Find where the given text appears and provide that cell's center as [X, Y] coordinate. 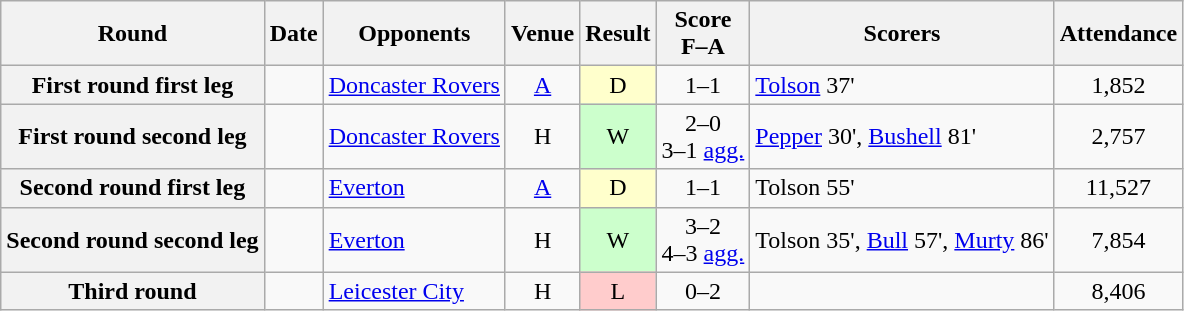
Venue [542, 34]
First round first leg [132, 85]
Tolson 37' [902, 85]
Scorers [902, 34]
First round second leg [132, 136]
Date [294, 34]
L [618, 291]
Round [132, 34]
Tolson 35', Bull 57', Murty 86' [902, 240]
Result [618, 34]
ScoreF–A [703, 34]
Leicester City [414, 291]
Opponents [414, 34]
Second round first leg [132, 188]
3–24–3 agg. [703, 240]
Attendance [1118, 34]
Pepper 30', Bushell 81' [902, 136]
11,527 [1118, 188]
0–2 [703, 291]
7,854 [1118, 240]
2,757 [1118, 136]
2–03–1 agg. [703, 136]
Second round second leg [132, 240]
Third round [132, 291]
8,406 [1118, 291]
Tolson 55' [902, 188]
1,852 [1118, 85]
